Locate the cell with the specified text and output its (X, Y) center coordinate. 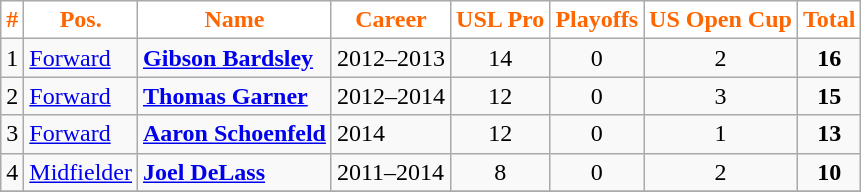
14 (500, 58)
2012–2013 (390, 58)
Name (235, 20)
# (12, 20)
2012–2014 (390, 96)
15 (829, 96)
Pos. (81, 20)
Total (829, 20)
Playoffs (597, 20)
16 (829, 58)
10 (829, 172)
4 (12, 172)
Thomas Garner (235, 96)
8 (500, 172)
13 (829, 134)
USL Pro (500, 20)
Aaron Schoenfeld (235, 134)
2011–2014 (390, 172)
Gibson Bardsley (235, 58)
2014 (390, 134)
Midfielder (81, 172)
Joel DeLass (235, 172)
Career (390, 20)
US Open Cup (721, 20)
